Return the [x, y] coordinate for the center point of the cell that contains the specified text.  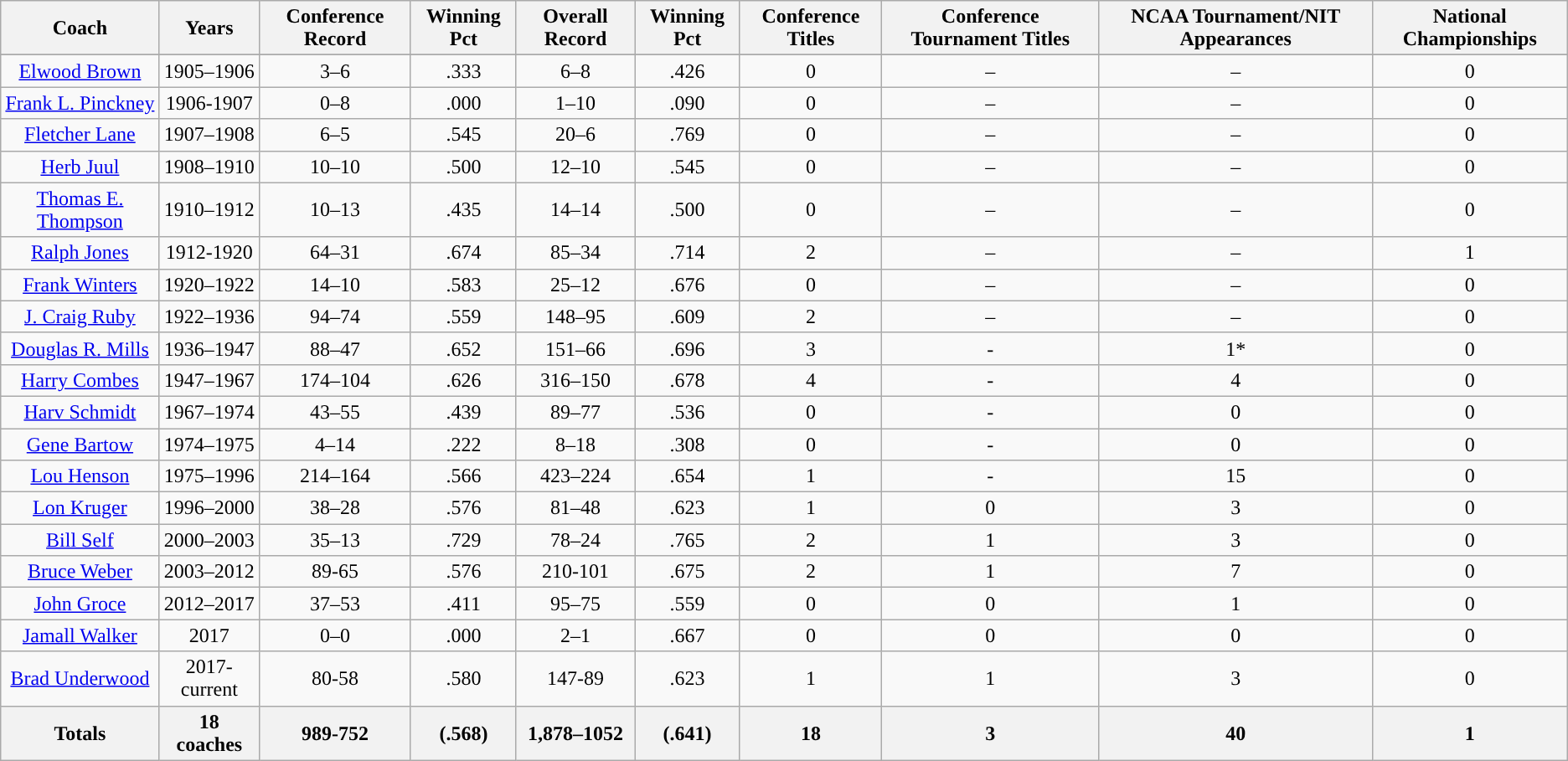
81–48 [575, 508]
Conference Titles [811, 28]
14–14 [575, 209]
.674 [463, 253]
214–164 [335, 476]
0–0 [335, 635]
Harry Combes [80, 380]
1975–1996 [209, 476]
18 [811, 733]
Lou Henson [80, 476]
.439 [463, 412]
Totals [80, 733]
1936–1947 [209, 348]
Conference Tournament Titles [990, 28]
.729 [463, 540]
Bruce Weber [80, 572]
John Groce [80, 604]
Coach [80, 28]
Douglas R. Mills [80, 348]
.411 [463, 604]
.678 [688, 380]
4–14 [335, 445]
2–1 [575, 635]
Ralph Jones [80, 253]
.426 [688, 71]
2003–2012 [209, 572]
1907–1908 [209, 135]
1–10 [575, 103]
.308 [688, 445]
12–10 [575, 167]
1,878–1052 [575, 733]
.667 [688, 635]
Years [209, 28]
Harv Schmidt [80, 412]
Brad Underwood [80, 678]
80-58 [335, 678]
.536 [688, 412]
.609 [688, 316]
148–95 [575, 316]
Elwood Brown [80, 71]
14–10 [335, 285]
2017-current [209, 678]
Gene Bartow [80, 445]
J. Craig Ruby [80, 316]
Frank Winters [80, 285]
.769 [688, 135]
Conference Record [335, 28]
Herb Juul [80, 167]
.676 [688, 285]
2017 [209, 635]
.765 [688, 540]
151–66 [575, 348]
6–8 [575, 71]
423–224 [575, 476]
.675 [688, 572]
.580 [463, 678]
1967–1974 [209, 412]
20–6 [575, 135]
.714 [688, 253]
2012–2017 [209, 604]
NCAA Tournament/NIT Appearances [1235, 28]
89–77 [575, 412]
147-89 [575, 678]
.654 [688, 476]
316–150 [575, 380]
95–75 [575, 604]
.626 [463, 380]
1947–1967 [209, 380]
Overall Record [575, 28]
Jamall Walker [80, 635]
Thomas E. Thompson [80, 209]
43–55 [335, 412]
1* [1235, 348]
15 [1235, 476]
1920–1922 [209, 285]
64–31 [335, 253]
210-101 [575, 572]
89-65 [335, 572]
85–34 [575, 253]
94–74 [335, 316]
35–13 [335, 540]
88–47 [335, 348]
25–12 [575, 285]
.333 [463, 71]
National Championships [1469, 28]
.583 [463, 285]
.696 [688, 348]
8–18 [575, 445]
(.641) [688, 733]
.652 [463, 348]
1996–2000 [209, 508]
174–104 [335, 380]
1912-1920 [209, 253]
Frank L. Pinckney [80, 103]
1906-1907 [209, 103]
(.568) [463, 733]
1922–1936 [209, 316]
37–53 [335, 604]
78–24 [575, 540]
38–28 [335, 508]
18 coaches [209, 733]
Lon Kruger [80, 508]
40 [1235, 733]
1908–1910 [209, 167]
2000–2003 [209, 540]
7 [1235, 572]
1974–1975 [209, 445]
10–10 [335, 167]
Bill Self [80, 540]
.090 [688, 103]
989-752 [335, 733]
1910–1912 [209, 209]
3–6 [335, 71]
.222 [463, 445]
0–8 [335, 103]
6–5 [335, 135]
.435 [463, 209]
1905–1906 [209, 71]
.566 [463, 476]
Fletcher Lane [80, 135]
10–13 [335, 209]
